Output the (X, Y) coordinate of the center of the cell containing the given text.  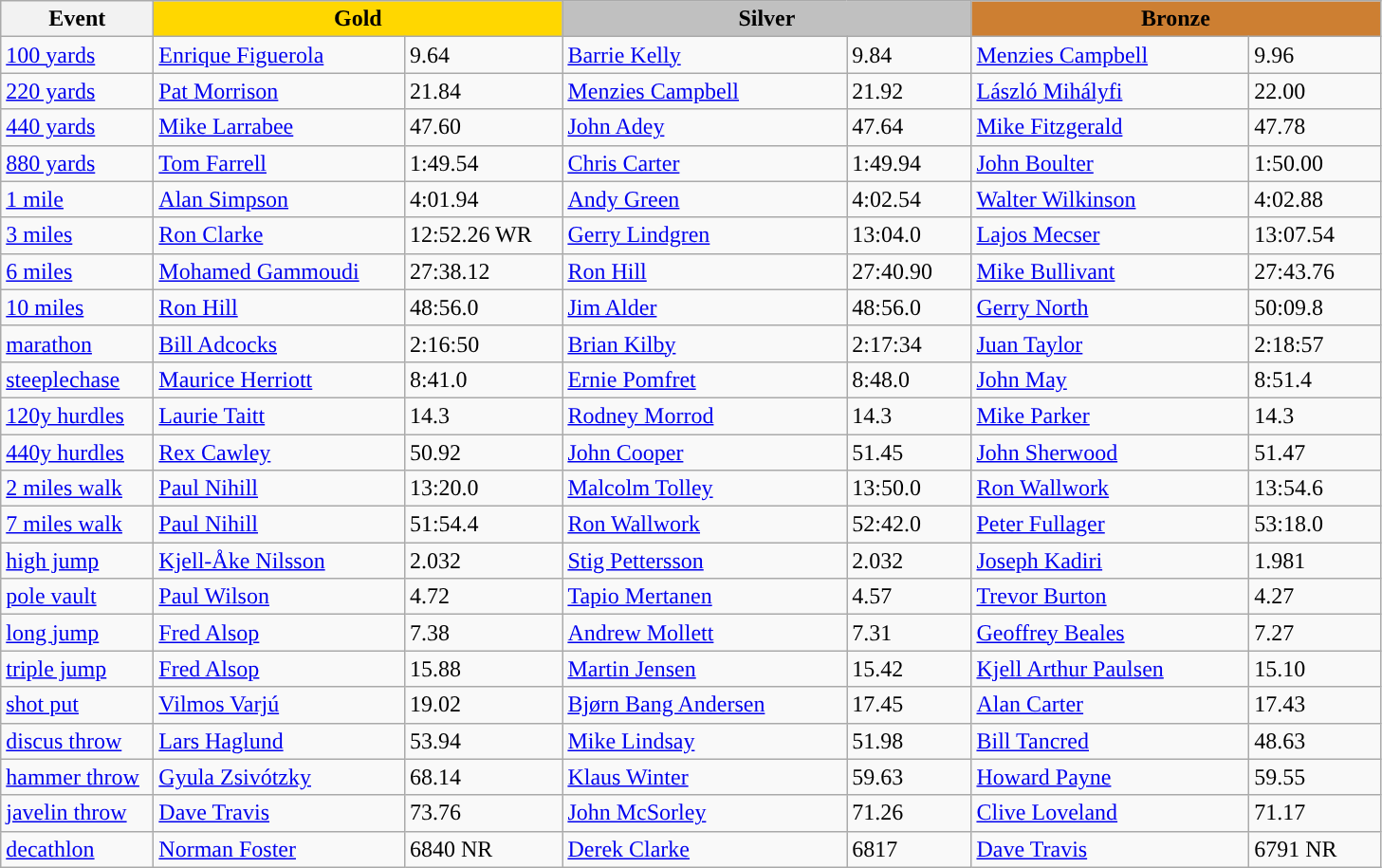
15.10 (1315, 669)
Pat Morrison (279, 91)
Enrique Figuerola (279, 55)
1 mile (78, 199)
440 yards (78, 127)
Barrie Kelly (705, 55)
13:07.54 (1315, 235)
pole vault (78, 597)
Mike Lindsay (705, 741)
John May (1110, 379)
decathlon (78, 849)
Lajos Mecser (1110, 235)
4:01.94 (484, 199)
47.60 (484, 127)
Trevor Burton (1110, 597)
Ron Clarke (279, 235)
Klaus Winter (705, 777)
Mike Parker (1110, 416)
John Sherwood (1110, 452)
6817 (909, 849)
László Mihályfi (1110, 91)
Paul Wilson (279, 597)
68.14 (484, 777)
9.96 (1315, 55)
shot put (78, 705)
15.88 (484, 669)
Gerry North (1110, 307)
7.31 (909, 633)
8:51.4 (1315, 379)
51.47 (1315, 452)
Stig Pettersson (705, 561)
7.38 (484, 633)
2:16:50 (484, 343)
12:52.26 WR (484, 235)
Joseph Kadiri (1110, 561)
Jim Alder (705, 307)
71.17 (1315, 813)
50:09.8 (1315, 307)
6791 NR (1315, 849)
1:50.00 (1315, 163)
Event (78, 19)
Laurie Taitt (279, 416)
Tapio Mertanen (705, 597)
21.92 (909, 91)
Gerry Lindgren (705, 235)
1:49.54 (484, 163)
Tom Farrell (279, 163)
880 yards (78, 163)
73.76 (484, 813)
9.84 (909, 55)
Gyula Zsivótzky (279, 777)
2:17:34 (909, 343)
Martin Jensen (705, 669)
Brian Kilby (705, 343)
high jump (78, 561)
Rex Cawley (279, 452)
59.55 (1315, 777)
1.981 (1315, 561)
8:41.0 (484, 379)
59.63 (909, 777)
17.45 (909, 705)
7.27 (1315, 633)
47.78 (1315, 127)
220 yards (78, 91)
53:18.0 (1315, 525)
Alan Simpson (279, 199)
John McSorley (705, 813)
discus throw (78, 741)
15.42 (909, 669)
27:43.76 (1315, 271)
13:20.0 (484, 489)
3 miles (78, 235)
27:38.12 (484, 271)
9.64 (484, 55)
John Cooper (705, 452)
17.43 (1315, 705)
4.72 (484, 597)
52:42.0 (909, 525)
Chris Carter (705, 163)
Bjørn Bang Andersen (705, 705)
Peter Fullager (1110, 525)
Mike Fitzgerald (1110, 127)
53.94 (484, 741)
Silver (766, 19)
Howard Payne (1110, 777)
50.92 (484, 452)
marathon (78, 343)
4.57 (909, 597)
Mike Bullivant (1110, 271)
John Adey (705, 127)
27:40.90 (909, 271)
22.00 (1315, 91)
6 miles (78, 271)
13:50.0 (909, 489)
Geoffrey Beales (1110, 633)
13:54.6 (1315, 489)
Lars Haglund (279, 741)
4:02.54 (909, 199)
8:48.0 (909, 379)
6840 NR (484, 849)
John Boulter (1110, 163)
Mohamed Gammoudi (279, 271)
Malcolm Tolley (705, 489)
4.27 (1315, 597)
Andy Green (705, 199)
Bill Adcocks (279, 343)
Mike Larrabee (279, 127)
Kjell Arthur Paulsen (1110, 669)
hammer throw (78, 777)
47.64 (909, 127)
1:49.94 (909, 163)
long jump (78, 633)
steeplechase (78, 379)
triple jump (78, 669)
71.26 (909, 813)
javelin throw (78, 813)
21.84 (484, 91)
19.02 (484, 705)
Maurice Herriott (279, 379)
2:18:57 (1315, 343)
Derek Clarke (705, 849)
Ernie Pomfret (705, 379)
Rodney Morrod (705, 416)
120y hurdles (78, 416)
Bill Tancred (1110, 741)
10 miles (78, 307)
Gold (359, 19)
Bronze (1176, 19)
Alan Carter (1110, 705)
4:02.88 (1315, 199)
Juan Taylor (1110, 343)
100 yards (78, 55)
51.98 (909, 741)
Clive Loveland (1110, 813)
48.63 (1315, 741)
Andrew Mollett (705, 633)
Walter Wilkinson (1110, 199)
Norman Foster (279, 849)
7 miles walk (78, 525)
13:04.0 (909, 235)
Kjell-Åke Nilsson (279, 561)
Vilmos Varjú (279, 705)
440y hurdles (78, 452)
51.45 (909, 452)
51:54.4 (484, 525)
2 miles walk (78, 489)
